Capture the cell that displays the provided text and extract its (x, y) central coordinate. 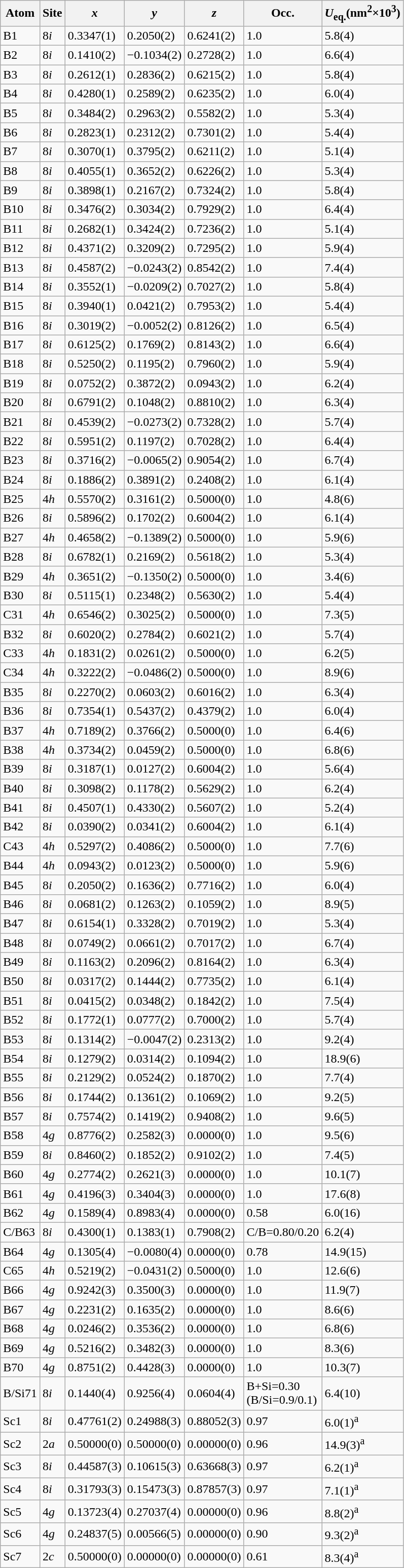
0.7027(2) (214, 286)
B20 (20, 403)
0.0341(2) (154, 827)
z (214, 13)
B67 (20, 1309)
0.0348(2) (154, 1001)
−0.0243(2) (154, 267)
Sc4 (20, 1489)
0.9408(2) (214, 1116)
B13 (20, 267)
0.2784(2) (154, 634)
0.0524(2) (154, 1078)
B26 (20, 518)
0.3025(2) (154, 614)
0.4086(2) (154, 846)
2a (53, 1444)
8.8(2)a (362, 1512)
B50 (20, 981)
B12 (20, 248)
0.10615(3) (154, 1466)
0.8776(2) (94, 1136)
0.1636(2) (154, 885)
B40 (20, 788)
B32 (20, 634)
0.5896(2) (94, 518)
0.3424(2) (154, 229)
0.88052(3) (214, 1421)
0.2270(2) (94, 692)
0.1831(2) (94, 653)
18.9(6) (362, 1059)
0.7354(1) (94, 711)
11.9(7) (362, 1290)
0.2231(2) (94, 1309)
6.4(10) (362, 1393)
0.5216(2) (94, 1348)
0.7960(2) (214, 364)
0.8164(2) (214, 962)
0.2129(2) (94, 1078)
7.4(5) (362, 1155)
0.9102(2) (214, 1155)
0.6154(1) (94, 923)
C65 (20, 1271)
6.2(1)a (362, 1466)
6.5(4) (362, 325)
0.4280(1) (94, 94)
0.1702(2) (154, 518)
B5 (20, 113)
0.3482(3) (154, 1348)
Atom (20, 13)
0.3222(2) (94, 673)
0.4658(2) (94, 537)
0.5582(2) (214, 113)
0.8126(2) (214, 325)
−0.0486(2) (154, 673)
0.4539(2) (94, 422)
0.3766(2) (154, 731)
2c (53, 1556)
0.78 (283, 1252)
0.1059(2) (214, 904)
0.3070(1) (94, 152)
6.0(1)a (362, 1421)
0.6226(2) (214, 171)
0.4371(2) (94, 248)
0.61 (283, 1556)
10.3(7) (362, 1367)
0.3347(1) (94, 36)
B64 (20, 1252)
7.5(4) (362, 1001)
B18 (20, 364)
C31 (20, 614)
−0.0052(2) (154, 325)
0.5951(2) (94, 441)
0.27037(4) (154, 1512)
x (94, 13)
0.1744(2) (94, 1097)
B9 (20, 190)
6.2(5) (362, 653)
0.5607(2) (214, 808)
0.7908(2) (214, 1232)
0.7324(2) (214, 190)
0.1305(4) (94, 1252)
B30 (20, 595)
0.4379(2) (214, 711)
0.0752(2) (94, 383)
B35 (20, 692)
0.0681(2) (94, 904)
0.2774(2) (94, 1174)
0.0604(4) (214, 1393)
0.5570(2) (94, 499)
−0.1034(2) (154, 55)
B70 (20, 1367)
0.1279(2) (94, 1059)
0.1069(2) (214, 1097)
y (154, 13)
0.5250(2) (94, 364)
0.0246(2) (94, 1329)
B29 (20, 576)
B2 (20, 55)
0.2612(1) (94, 75)
0.8751(2) (94, 1367)
0.1444(2) (154, 981)
0.7017(2) (214, 943)
0.8810(2) (214, 403)
0.3716(2) (94, 460)
14.9(15) (362, 1252)
−0.0065(2) (154, 460)
0.7236(2) (214, 229)
0.1635(2) (154, 1309)
0.6021(2) (214, 634)
B11 (20, 229)
7.4(4) (362, 267)
0.6125(2) (94, 345)
0.1195(2) (154, 364)
0.6546(2) (94, 614)
4.8(6) (362, 499)
Site (53, 13)
0.0777(2) (154, 1020)
0.3872(2) (154, 383)
0.3651(2) (94, 576)
Sc7 (20, 1556)
B60 (20, 1174)
0.1178(2) (154, 788)
B10 (20, 209)
0.5115(1) (94, 595)
B55 (20, 1078)
0.3500(3) (154, 1290)
B66 (20, 1290)
B69 (20, 1348)
B57 (20, 1116)
0.5618(2) (214, 557)
B23 (20, 460)
0.5630(2) (214, 595)
0.1314(2) (94, 1039)
0.3552(1) (94, 286)
17.6(8) (362, 1193)
0.2823(1) (94, 132)
6.4(6) (362, 731)
0.3795(2) (154, 152)
0.6782(1) (94, 557)
B41 (20, 808)
B44 (20, 865)
0.3328(2) (154, 923)
0.3098(2) (94, 788)
8.3(6) (362, 1348)
0.9242(3) (94, 1290)
−0.1350(2) (154, 576)
B52 (20, 1020)
B37 (20, 731)
7.7(4) (362, 1078)
7.3(5) (362, 614)
0.3034(2) (154, 209)
B14 (20, 286)
0.90 (283, 1534)
0.7295(2) (214, 248)
0.7929(2) (214, 209)
0.13723(4) (94, 1512)
0.7301(2) (214, 132)
B36 (20, 711)
0.0261(2) (154, 653)
7.7(6) (362, 846)
0.3209(2) (154, 248)
B61 (20, 1193)
0.1852(2) (154, 1155)
B39 (20, 769)
0.1870(2) (214, 1078)
0.6016(2) (214, 692)
B47 (20, 923)
8.6(6) (362, 1309)
B+Si=0.30(B/Si=0.9/0.1) (283, 1393)
0.7019(2) (214, 923)
B7 (20, 152)
Sc6 (20, 1534)
Occ. (283, 13)
B8 (20, 171)
9.2(4) (362, 1039)
0.3940(1) (94, 306)
0.1094(2) (214, 1059)
0.4196(3) (94, 1193)
Sc5 (20, 1512)
0.3652(2) (154, 171)
−0.0431(2) (154, 1271)
0.2408(2) (214, 480)
0.0123(2) (154, 865)
0.1383(1) (154, 1232)
0.3891(2) (154, 480)
B54 (20, 1059)
0.6235(2) (214, 94)
Sc2 (20, 1444)
B38 (20, 750)
B58 (20, 1136)
12.6(6) (362, 1271)
0.1589(4) (94, 1213)
B59 (20, 1155)
B51 (20, 1001)
0.15473(3) (154, 1489)
9.3(2)a (362, 1534)
0.3161(2) (154, 499)
B56 (20, 1097)
0.1263(2) (154, 904)
5.2(4) (362, 808)
0.24837(5) (94, 1534)
0.3476(2) (94, 209)
0.5297(2) (94, 846)
0.0390(2) (94, 827)
0.4330(2) (154, 808)
7.1(1)a (362, 1489)
0.9256(4) (154, 1393)
B21 (20, 422)
0.4507(1) (94, 808)
14.9(3)a (362, 1444)
0.8143(2) (214, 345)
Sc3 (20, 1466)
0.2167(2) (154, 190)
0.47761(2) (94, 1421)
0.2312(2) (154, 132)
0.0661(2) (154, 943)
0.1842(2) (214, 1001)
−0.1389(2) (154, 537)
0.2313(2) (214, 1039)
0.2682(1) (94, 229)
6.0(16) (362, 1213)
−0.0273(2) (154, 422)
0.3898(1) (94, 190)
0.2836(2) (154, 75)
B25 (20, 499)
0.3187(1) (94, 769)
0.3484(2) (94, 113)
0.8542(2) (214, 267)
0.2621(3) (154, 1174)
0.5629(2) (214, 788)
0.2963(2) (154, 113)
0.0603(2) (154, 692)
0.7000(2) (214, 1020)
B42 (20, 827)
0.6020(2) (94, 634)
0.4300(1) (94, 1232)
10.1(7) (362, 1174)
−0.0209(2) (154, 286)
0.9054(2) (214, 460)
0.6791(2) (94, 403)
0.1197(2) (154, 441)
0.7028(2) (214, 441)
B28 (20, 557)
0.3404(3) (154, 1193)
0.6241(2) (214, 36)
0.3734(2) (94, 750)
0.1410(2) (94, 55)
0.1163(2) (94, 962)
0.0314(2) (154, 1059)
0.87857(3) (214, 1489)
0.7189(2) (94, 731)
0.7735(2) (214, 981)
9.6(5) (362, 1116)
0.00566(5) (154, 1534)
8.9(5) (362, 904)
3.4(6) (362, 576)
0.3536(2) (154, 1329)
0.63668(3) (214, 1466)
9.5(6) (362, 1136)
0.2169(2) (154, 557)
0.4587(2) (94, 267)
B17 (20, 345)
0.5219(2) (94, 1271)
0.2582(3) (154, 1136)
0.1419(2) (154, 1116)
9.2(5) (362, 1097)
0.31793(3) (94, 1489)
B68 (20, 1329)
0.8983(4) (154, 1213)
0.0317(2) (94, 981)
B27 (20, 537)
0.4055(1) (94, 171)
B46 (20, 904)
0.4428(3) (154, 1367)
B/Si71 (20, 1393)
0.7953(2) (214, 306)
B3 (20, 75)
0.6211(2) (214, 152)
0.0421(2) (154, 306)
C/B63 (20, 1232)
−0.0047(2) (154, 1039)
B48 (20, 943)
0.1886(2) (94, 480)
C33 (20, 653)
0.1048(2) (154, 403)
5.6(4) (362, 769)
0.0415(2) (94, 1001)
0.2348(2) (154, 595)
B22 (20, 441)
0.8460(2) (94, 1155)
C34 (20, 673)
Ueq.(nm2×103) (362, 13)
B6 (20, 132)
8.9(6) (362, 673)
0.3019(2) (94, 325)
0.5437(2) (154, 711)
−0.0080(4) (154, 1252)
0.0749(2) (94, 943)
B45 (20, 885)
B62 (20, 1213)
0.2589(2) (154, 94)
B49 (20, 962)
B15 (20, 306)
8.3(4)a (362, 1556)
0.0127(2) (154, 769)
0.1772(1) (94, 1020)
0.7574(2) (94, 1116)
B16 (20, 325)
0.1769(2) (154, 345)
C/B=0.80/0.20 (283, 1232)
0.2096(2) (154, 962)
0.0459(2) (154, 750)
0.1440(4) (94, 1393)
0.6215(2) (214, 75)
C43 (20, 846)
0.7328(2) (214, 422)
0.58 (283, 1213)
B1 (20, 36)
0.7716(2) (214, 885)
B24 (20, 480)
0.2728(2) (214, 55)
Sc1 (20, 1421)
B4 (20, 94)
0.24988(3) (154, 1421)
B53 (20, 1039)
B19 (20, 383)
0.44587(3) (94, 1466)
0.1361(2) (154, 1097)
